Extract the [x, y] coordinate from the center of the cell holding the provided text.  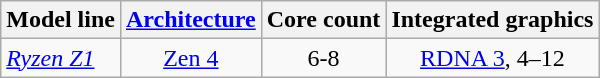
6-8 [324, 58]
Core count [324, 20]
Integrated graphics [492, 20]
RDNA 3, 4–12 [492, 58]
Ryzen Z1 [61, 58]
Model line [61, 20]
Architecture [190, 20]
Zen 4 [190, 58]
